Provide the (x, y) coordinate of the cell's center where the given text is located.  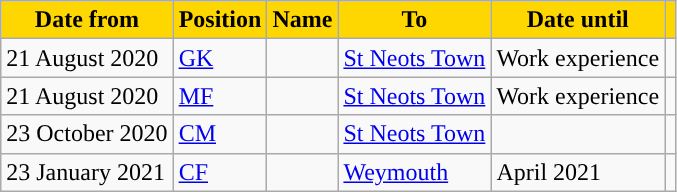
April 2021 (578, 172)
Position (220, 20)
Date until (578, 20)
To (414, 20)
CM (220, 134)
MF (220, 96)
Name (302, 20)
GK (220, 58)
23 October 2020 (87, 134)
Date from (87, 20)
Weymouth (414, 172)
CF (220, 172)
23 January 2021 (87, 172)
